For the text-containing cell, return its midpoint in (X, Y) coordinate format. 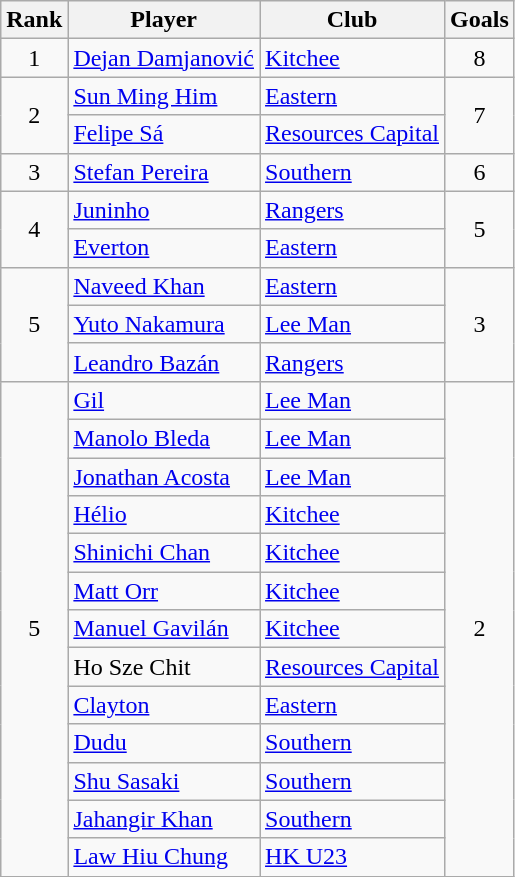
Sun Ming Him (164, 96)
Club (352, 20)
Stefan Pereira (164, 172)
Clayton (164, 705)
Matt Orr (164, 591)
Shinichi Chan (164, 553)
Hélio (164, 515)
Dudu (164, 743)
Naveed Khan (164, 286)
Jonathan Acosta (164, 477)
HK U23 (352, 857)
Gil (164, 400)
6 (480, 172)
Everton (164, 248)
8 (480, 58)
Felipe Sá (164, 134)
Law Hiu Chung (164, 857)
Yuto Nakamura (164, 324)
Manolo Bleda (164, 438)
7 (480, 115)
Manuel Gavilán (164, 629)
1 (34, 58)
Leandro Bazán (164, 362)
Dejan Damjanović (164, 58)
Rank (34, 20)
Jahangir Khan (164, 819)
Shu Sasaki (164, 781)
4 (34, 229)
Player (164, 20)
Ho Sze Chit (164, 667)
Juninho (164, 210)
Goals (480, 20)
